Detect which cell encompasses the target text, then output its [X, Y] center coordinate. 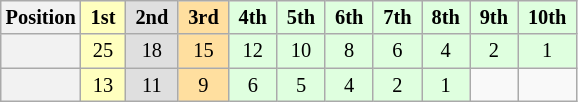
8 [349, 51]
5 [301, 85]
10 [301, 51]
15 [203, 51]
1st [104, 17]
8th [446, 17]
13 [104, 85]
25 [104, 51]
Position [41, 17]
3rd [203, 17]
5th [301, 17]
4th [253, 17]
9th [494, 17]
11 [152, 85]
9 [203, 85]
7th [397, 17]
18 [152, 51]
10th [547, 17]
6th [349, 17]
12 [253, 51]
2nd [152, 17]
